Return (X, Y) of the center of cell containing provided text 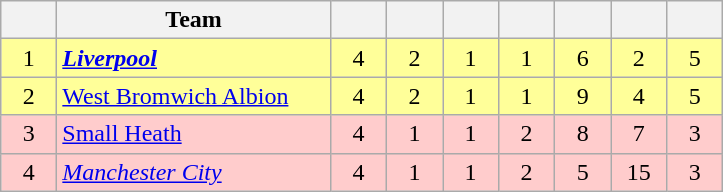
Liverpool (194, 58)
7 (639, 134)
8 (583, 134)
15 (639, 172)
Team (194, 20)
Manchester City (194, 172)
6 (583, 58)
West Bromwich Albion (194, 96)
9 (583, 96)
Small Heath (194, 134)
